Search for the cell housing the specified text and yield its [X, Y] center coordinate. 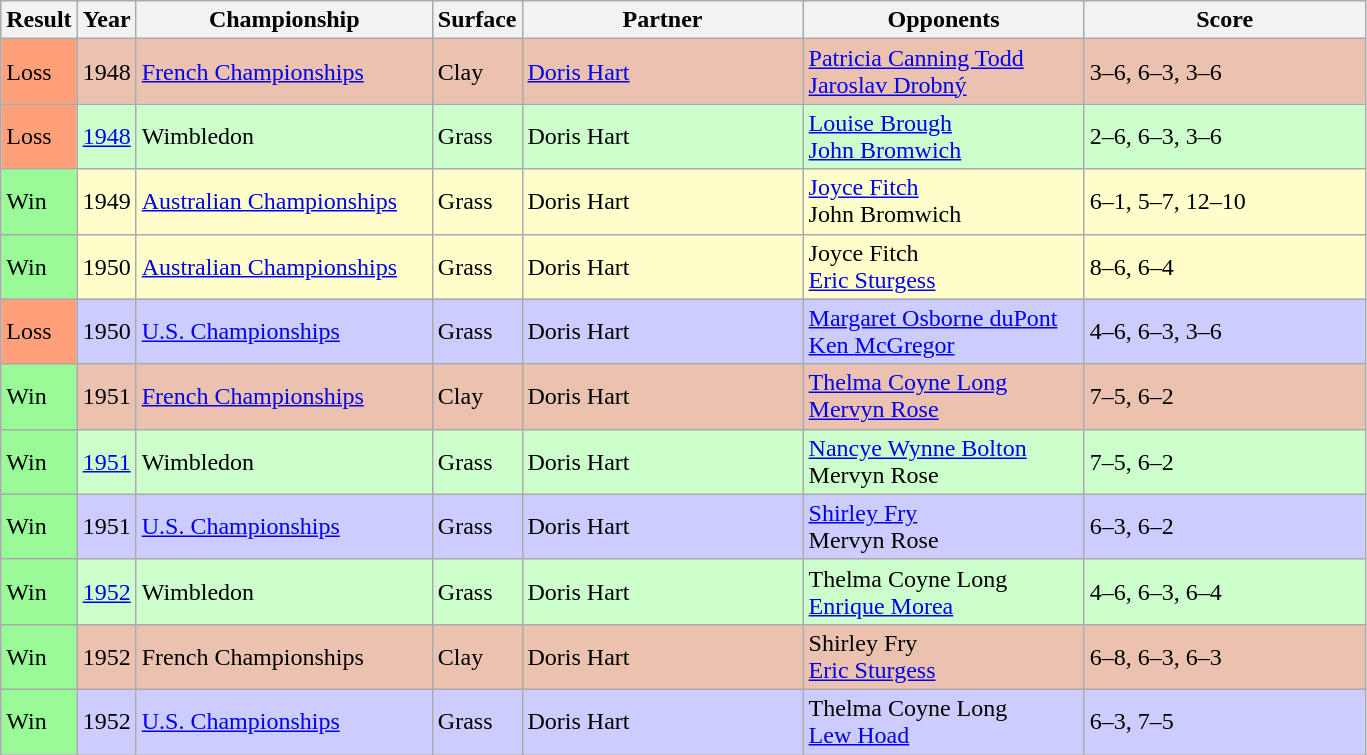
Louise Brough John Bromwich [944, 136]
Nancye Wynne Bolton Mervyn Rose [944, 462]
Joyce Fitch Eric Sturgess [944, 266]
Partner [662, 20]
Year [106, 20]
1949 [106, 202]
Thelma Coyne Long Lew Hoad [944, 722]
Thelma Coyne Long Mervyn Rose [944, 396]
Joyce Fitch John Bromwich [944, 202]
3–6, 6–3, 3–6 [1224, 72]
Championship [284, 20]
2–6, 6–3, 3–6 [1224, 136]
Opponents [944, 20]
Patricia Canning Todd Jaroslav Drobný [944, 72]
6–1, 5–7, 12–10 [1224, 202]
6–3, 7–5 [1224, 722]
Thelma Coyne Long Enrique Morea [944, 592]
8–6, 6–4 [1224, 266]
Surface [477, 20]
4–6, 6–3, 3–6 [1224, 332]
4–6, 6–3, 6–4 [1224, 592]
6–8, 6–3, 6–3 [1224, 656]
Shirley Fry Eric Sturgess [944, 656]
6–3, 6–2 [1224, 526]
Result [39, 20]
Shirley Fry Mervyn Rose [944, 526]
Margaret Osborne duPont Ken McGregor [944, 332]
Score [1224, 20]
